Detect which cell encompasses the target text, then output its [X, Y] center coordinate. 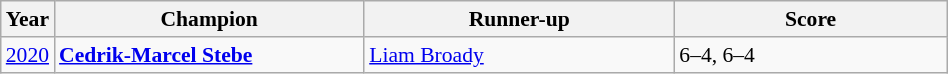
Champion [209, 19]
2020 [28, 55]
6–4, 6–4 [810, 55]
Runner-up [519, 19]
Year [28, 19]
Score [810, 19]
Cedrik-Marcel Stebe [209, 55]
Liam Broady [519, 55]
